Search for the cell housing the specified text and yield its (X, Y) center coordinate. 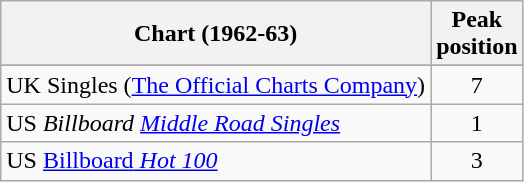
Chart (1962-63) (216, 34)
US Billboard Hot 100 (216, 161)
1 (477, 123)
US Billboard Middle Road Singles (216, 123)
3 (477, 161)
7 (477, 85)
UK Singles (The Official Charts Company) (216, 85)
Peakposition (477, 34)
